Extract the (x, y) coordinate from the center of the cell holding the provided text.  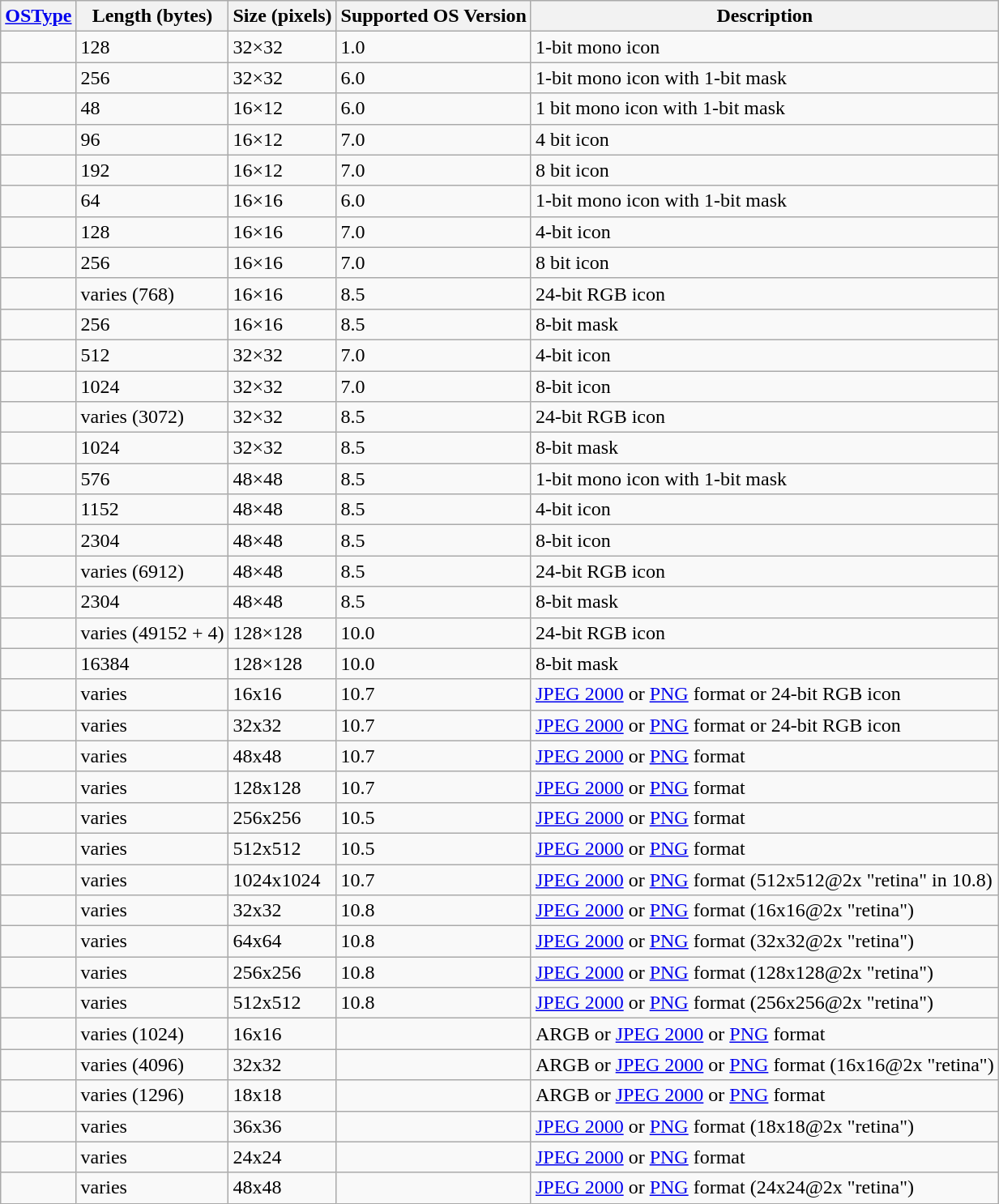
1.0 (433, 47)
JPEG 2000 or PNG format (24x24@2x "retina") (765, 1188)
Description (765, 16)
48 (152, 109)
Size (pixels) (282, 16)
64 (152, 201)
varies (1024) (152, 1034)
24x24 (282, 1157)
JPEG 2000 or PNG format (256x256@2x "retina") (765, 1003)
1-bit mono icon (765, 47)
128x128 (282, 787)
JPEG 2000 or PNG format (128x128@2x "retina") (765, 972)
ARGB or JPEG 2000 or PNG format (16x16@2x "retina") (765, 1065)
1024x1024 (282, 879)
18x18 (282, 1095)
64x64 (282, 941)
512 (152, 355)
Length (bytes) (152, 16)
1 bit mono icon with 1-bit mask (765, 109)
varies (3072) (152, 417)
16384 (152, 664)
192 (152, 170)
JPEG 2000 or PNG format (16x16@2x "retina") (765, 911)
varies (4096) (152, 1065)
4 bit icon (765, 139)
varies (6912) (152, 571)
36x36 (282, 1126)
JPEG 2000 or PNG format (512x512@2x "retina" in 10.8) (765, 879)
576 (152, 479)
96 (152, 139)
varies (1296) (152, 1095)
1152 (152, 510)
varies (768) (152, 293)
JPEG 2000 or PNG format (18x18@2x "retina") (765, 1126)
OSType (39, 16)
Supported OS Version (433, 16)
varies (49152 + 4) (152, 633)
JPEG 2000 or PNG format (32x32@2x "retina") (765, 941)
